Scan for the cell matching the given text and deliver its [X, Y] coordinate at center. 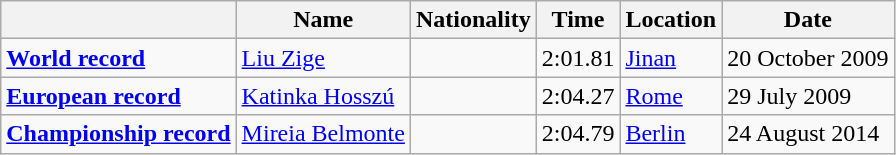
Time [578, 20]
29 July 2009 [808, 96]
Location [671, 20]
European record [118, 96]
24 August 2014 [808, 134]
Name [323, 20]
Mireia Belmonte [323, 134]
2:04.27 [578, 96]
Nationality [473, 20]
Katinka Hosszú [323, 96]
Date [808, 20]
20 October 2009 [808, 58]
2:01.81 [578, 58]
World record [118, 58]
Berlin [671, 134]
Jinan [671, 58]
Rome [671, 96]
2:04.79 [578, 134]
Liu Zige [323, 58]
Championship record [118, 134]
